Find where the given text appears and provide that cell's center as (X, Y) coordinate. 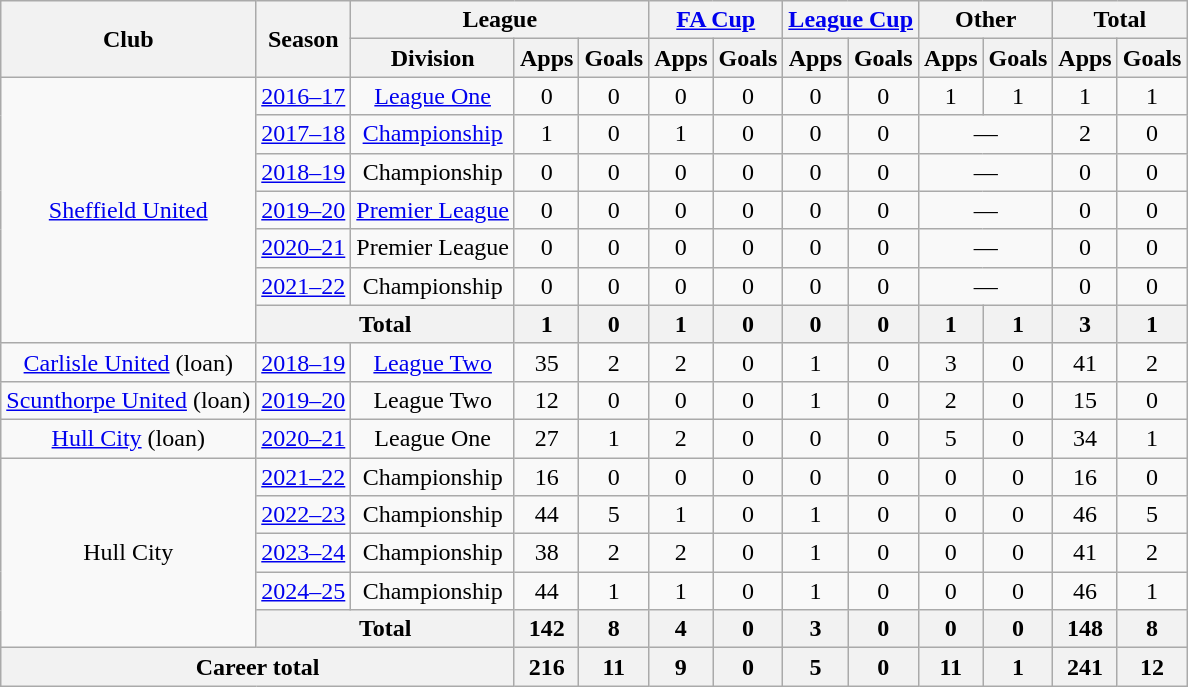
4 (681, 629)
FA Cup (716, 20)
2017–18 (304, 134)
9 (681, 667)
241 (1085, 667)
148 (1085, 629)
Season (304, 39)
216 (546, 667)
35 (546, 362)
League (500, 20)
2016–17 (304, 96)
2024–25 (304, 591)
38 (546, 553)
Division (433, 58)
Hull City (loan) (128, 438)
Sheffield United (128, 210)
Carlisle United (loan) (128, 362)
Hull City (128, 553)
34 (1085, 438)
Scunthorpe United (loan) (128, 400)
Career total (258, 667)
27 (546, 438)
15 (1085, 400)
Club (128, 39)
2023–24 (304, 553)
142 (546, 629)
League Cup (851, 20)
2022–23 (304, 515)
Other (986, 20)
